From the cell containing the given text, extract its center point as (x, y) coordinate. 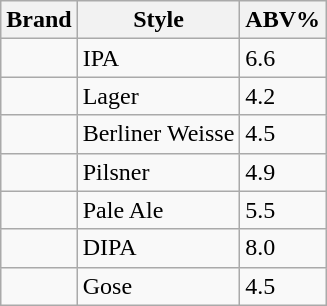
8.0 (283, 248)
Style (158, 20)
Berliner Weisse (158, 134)
Gose (158, 286)
IPA (158, 58)
Lager (158, 96)
4.2 (283, 96)
4.9 (283, 172)
Brand (39, 20)
ABV% (283, 20)
6.6 (283, 58)
Pilsner (158, 172)
Pale Ale (158, 210)
5.5 (283, 210)
DIPA (158, 248)
